Scan for the cell matching the given text and deliver its [x, y] coordinate at center. 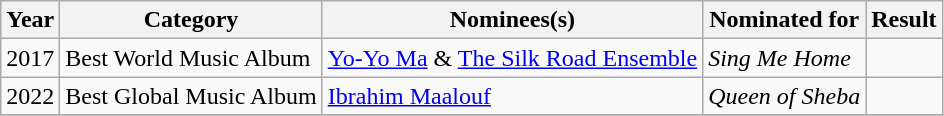
Year [30, 20]
2017 [30, 58]
2022 [30, 96]
Queen of Sheba [784, 96]
Result [904, 20]
Category [191, 20]
Ibrahim Maalouf [512, 96]
Best Global Music Album [191, 96]
Nominated for [784, 20]
Sing Me Home [784, 58]
Yo-Yo Ma & The Silk Road Ensemble [512, 58]
Best World Music Album [191, 58]
Nominees(s) [512, 20]
